Capture the cell that displays the provided text and extract its (X, Y) central coordinate. 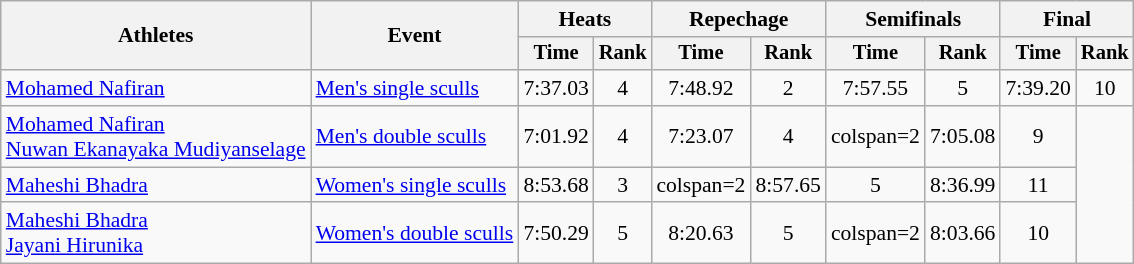
8:53.68 (556, 185)
Mohamed Nafiran (156, 88)
7:48.92 (700, 88)
Repechage (738, 19)
8:36.99 (962, 185)
7:01.92 (556, 136)
Maheshi BhadraJayani Hirunika (156, 234)
Maheshi Bhadra (156, 185)
8:03.66 (962, 234)
7:50.29 (556, 234)
9 (1038, 136)
8:57.65 (788, 185)
Event (415, 36)
Men's double sculls (415, 136)
8:20.63 (700, 234)
Semifinals (914, 19)
7:05.08 (962, 136)
Mohamed NafiranNuwan Ekanayaka Mudiyanselage (156, 136)
Women's single sculls (415, 185)
2 (788, 88)
3 (623, 185)
Heats (584, 19)
Women's double sculls (415, 234)
7:37.03 (556, 88)
7:57.55 (876, 88)
11 (1038, 185)
Athletes (156, 36)
Men's single sculls (415, 88)
Final (1066, 19)
7:39.20 (1038, 88)
7:23.07 (700, 136)
